Pinpoint the cell where the given text exists, returning its [X, Y] midpoint coordinate. 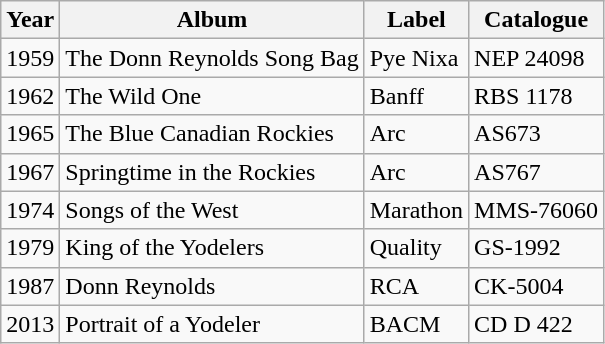
Quality [416, 248]
Catalogue [536, 20]
Songs of the West [212, 210]
AS767 [536, 172]
Year [30, 20]
1987 [30, 286]
GS-1992 [536, 248]
The Wild One [212, 96]
1965 [30, 134]
1962 [30, 96]
The Blue Canadian Rockies [212, 134]
RBS 1178 [536, 96]
Springtime in the Rockies [212, 172]
CK-5004 [536, 286]
The Donn Reynolds Song Bag [212, 58]
Pye Nixa [416, 58]
Banff [416, 96]
1974 [30, 210]
Album [212, 20]
Portrait of a Yodeler [212, 324]
1959 [30, 58]
King of the Yodelers [212, 248]
Donn Reynolds [212, 286]
MMS-76060 [536, 210]
BACM [416, 324]
AS673 [536, 134]
2013 [30, 324]
1967 [30, 172]
1979 [30, 248]
CD D 422 [536, 324]
NEP 24098 [536, 58]
Marathon [416, 210]
RCA [416, 286]
Label [416, 20]
